Search for the cell housing the specified text and yield its (x, y) center coordinate. 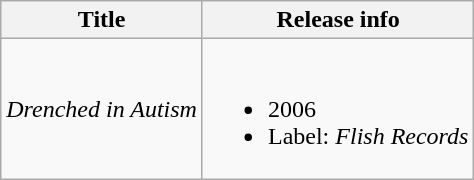
Release info (338, 20)
2006Label: Flish Records (338, 109)
Drenched in Autism (102, 109)
Title (102, 20)
